Return the [X, Y] coordinate for the center point of the cell that contains the specified text.  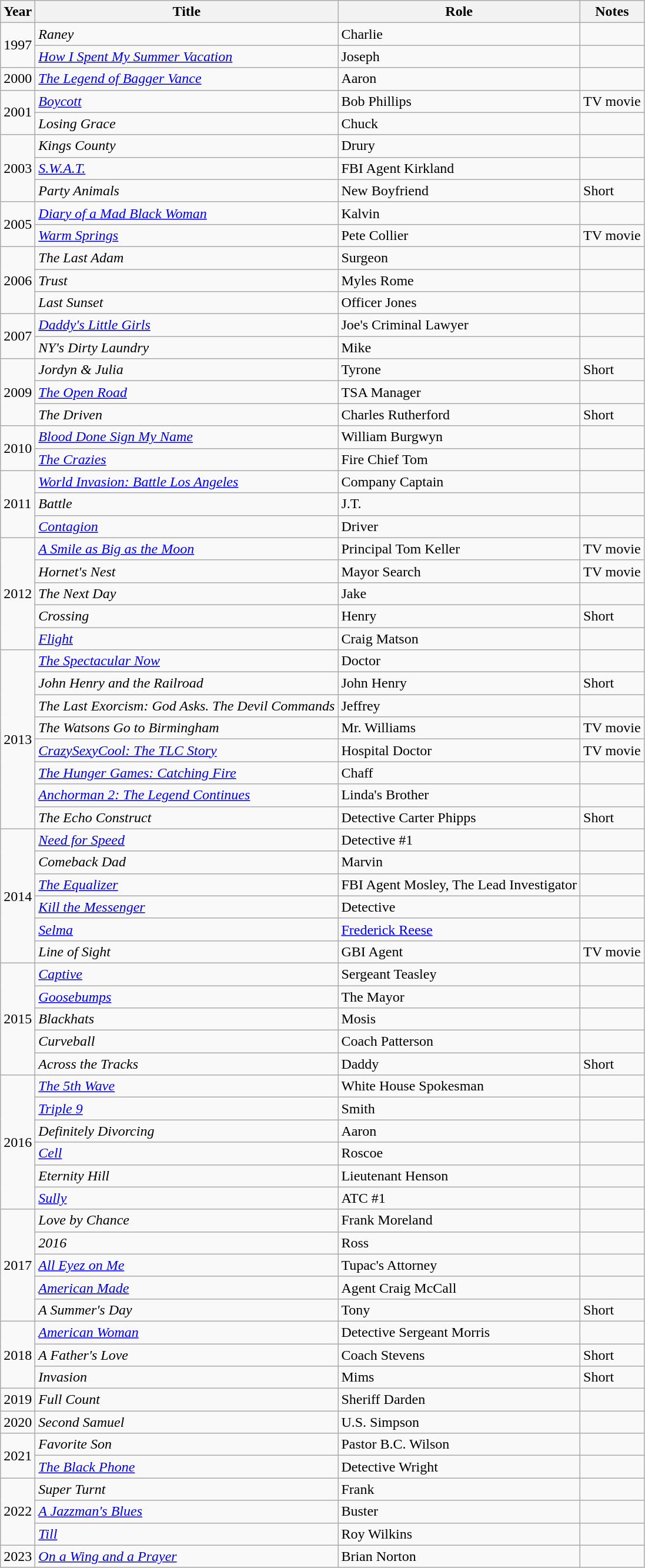
Need for Speed [187, 840]
Title [187, 12]
Second Samuel [187, 1422]
Full Count [187, 1400]
2003 [18, 168]
The Last Exorcism: God Asks. The Devil Commands [187, 706]
Trust [187, 281]
Joe's Criminal Lawyer [459, 325]
Kalvin [459, 213]
Favorite Son [187, 1444]
Coach Stevens [459, 1355]
Agent Craig McCall [459, 1287]
Notes [613, 12]
On a Wing and a Prayer [187, 1556]
Love by Chance [187, 1220]
J.T. [459, 504]
Diary of a Mad Black Woman [187, 213]
Till [187, 1534]
Joseph [459, 56]
The Open Road [187, 392]
Daddy [459, 1064]
2023 [18, 1556]
A Smile as Big as the Moon [187, 549]
2018 [18, 1355]
The Next Day [187, 593]
Flight [187, 638]
A Jazzman's Blues [187, 1512]
Selma [187, 929]
Role [459, 12]
Sheriff Darden [459, 1400]
William Burgwyn [459, 437]
Eternity Hill [187, 1176]
Daddy's Little Girls [187, 325]
Frank Moreland [459, 1220]
Sully [187, 1198]
Henry [459, 616]
2014 [18, 896]
Warm Springs [187, 235]
White House Spokesman [459, 1086]
The 5th Wave [187, 1086]
Cell [187, 1153]
Linda's Brother [459, 795]
Smith [459, 1109]
FBI Agent Kirkland [459, 168]
A Father's Love [187, 1355]
Goosebumps [187, 997]
Tony [459, 1310]
Frank [459, 1489]
Blood Done Sign My Name [187, 437]
Blackhats [187, 1019]
2007 [18, 336]
Party Animals [187, 191]
Myles Rome [459, 281]
Mims [459, 1377]
Brian Norton [459, 1556]
World Invasion: Battle Los Angeles [187, 482]
Roscoe [459, 1153]
2022 [18, 1512]
Triple 9 [187, 1109]
Super Turnt [187, 1489]
2020 [18, 1422]
NY's Dirty Laundry [187, 348]
Jeffrey [459, 706]
Charlie [459, 34]
Jordyn & Julia [187, 370]
2009 [18, 392]
Chuck [459, 124]
Fire Chief Tom [459, 459]
Mr. Williams [459, 728]
Detective Carter Phipps [459, 818]
ATC #1 [459, 1198]
Boycott [187, 101]
CrazySexyCool: The TLC Story [187, 750]
FBI Agent Mosley, The Lead Investigator [459, 885]
Battle [187, 504]
Kill the Messenger [187, 907]
Mayor Search [459, 571]
2006 [18, 280]
U.S. Simpson [459, 1422]
Surgeon [459, 258]
Losing Grace [187, 124]
The Legend of Bagger Vance [187, 79]
Detective Sergeant Morris [459, 1332]
Mosis [459, 1019]
2015 [18, 1019]
Bob Phillips [459, 101]
Pastor B.C. Wilson [459, 1444]
The Mayor [459, 997]
TSA Manager [459, 392]
2000 [18, 79]
Tupac's Attorney [459, 1265]
Line of Sight [187, 952]
2011 [18, 504]
Invasion [187, 1377]
Pete Collier [459, 235]
A Summer's Day [187, 1310]
New Boyfriend [459, 191]
John Henry [459, 683]
Comeback Dad [187, 862]
1997 [18, 45]
Roy Wilkins [459, 1534]
Raney [187, 34]
Jake [459, 593]
Anchorman 2: The Legend Continues [187, 795]
Contagion [187, 526]
2010 [18, 448]
2013 [18, 739]
Buster [459, 1512]
The Hunger Games: Catching Fire [187, 773]
The Black Phone [187, 1467]
Year [18, 12]
The Watsons Go to Birmingham [187, 728]
American Made [187, 1287]
GBI Agent [459, 952]
Lieutenant Henson [459, 1176]
The Equalizer [187, 885]
Marvin [459, 862]
Craig Matson [459, 638]
Principal Tom Keller [459, 549]
American Woman [187, 1332]
Hornet's Nest [187, 571]
Captive [187, 974]
Mike [459, 348]
Crossing [187, 616]
Detective Wright [459, 1467]
Driver [459, 526]
Drury [459, 146]
2021 [18, 1456]
2001 [18, 112]
Detective [459, 907]
The Driven [187, 415]
2005 [18, 224]
Last Sunset [187, 303]
How I Spent My Summer Vacation [187, 56]
Doctor [459, 661]
The Crazies [187, 459]
Detective #1 [459, 840]
Sergeant Teasley [459, 974]
Company Captain [459, 482]
Curveball [187, 1042]
Frederick Reese [459, 929]
The Echo Construct [187, 818]
John Henry and the Railroad [187, 683]
Officer Jones [459, 303]
Ross [459, 1243]
Kings County [187, 146]
The Spectacular Now [187, 661]
2012 [18, 593]
Across the Tracks [187, 1064]
2019 [18, 1400]
Definitely Divorcing [187, 1131]
S.W.A.T. [187, 168]
2017 [18, 1265]
Charles Rutherford [459, 415]
Hospital Doctor [459, 750]
Coach Patterson [459, 1042]
The Last Adam [187, 258]
Tyrone [459, 370]
All Eyez on Me [187, 1265]
Chaff [459, 773]
